Output the (X, Y) coordinate of the center of the cell containing the given text.  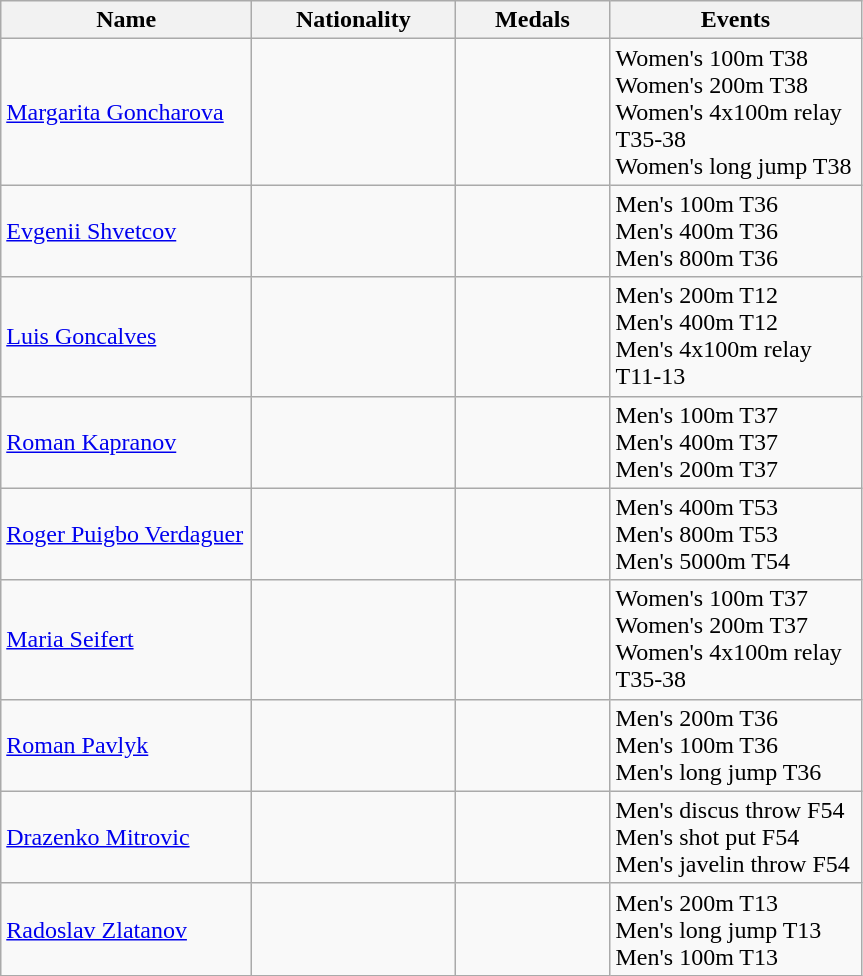
Events (736, 20)
Men's 200m T36Men's 100m T36Men's long jump T36 (736, 745)
Men's 200m T12Men's 400m T12Men's 4x100m relay T11-13 (736, 336)
Roman Kapranov (126, 442)
Maria Seifert (126, 640)
Roger Puigbo Verdaguer (126, 534)
Evgenii Shvetcov (126, 231)
Drazenko Mitrovic (126, 837)
Men's 400m T53Men's 800m T53Men's 5000m T54 (736, 534)
Women's 100m T38Women's 200m T38Women's 4x100m relay T35-38Women's long jump T38 (736, 112)
Luis Goncalves (126, 336)
Margarita Goncharova (126, 112)
Medals (532, 20)
Women's 100m T37Women's 200m T37Women's 4x100m relay T35-38 (736, 640)
Nationality (354, 20)
Men's 200m T13Men's long jump T13Men's 100m T13 (736, 929)
Name (126, 20)
Men's discus throw F54Men's shot put F54Men's javelin throw F54 (736, 837)
Roman Pavlyk (126, 745)
Men's 100m T37Men's 400m T37Men's 200m T37 (736, 442)
Radoslav Zlatanov (126, 929)
Men's 100m T36Men's 400m T36Men's 800m T36 (736, 231)
